Search for the cell housing the specified text and yield its (x, y) center coordinate. 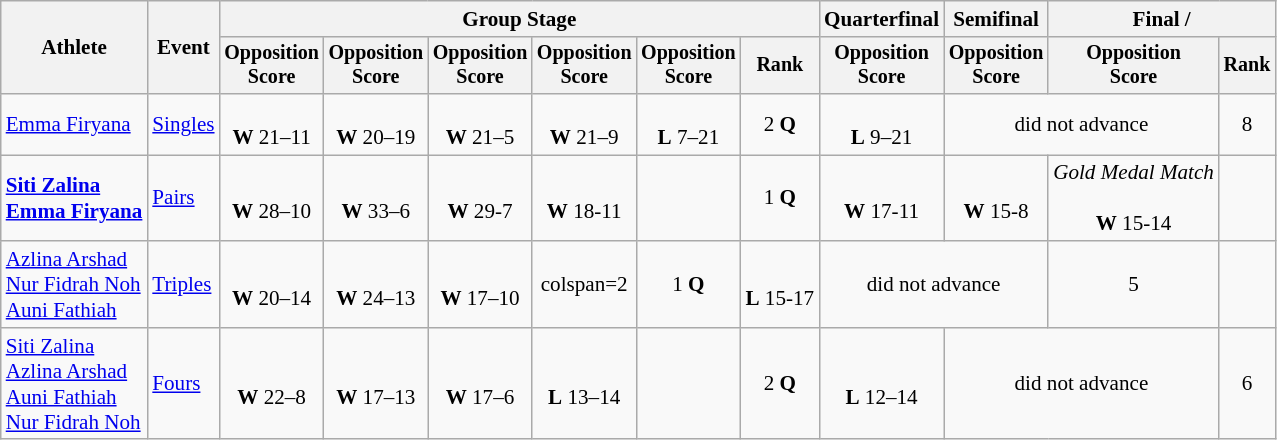
W 20–19 (376, 124)
Gold Medal MatchW 15-14 (1134, 198)
W 21–11 (271, 124)
W 33–6 (376, 198)
W 17–10 (480, 284)
Siti ZalinaEmma Firyana (74, 198)
colspan=2 (584, 284)
Siti ZalinaAzlina ArshadAuni FathiahNur Fidrah Noh (74, 384)
L 9–21 (882, 124)
L 12–14 (882, 384)
Emma Firyana (74, 124)
W 17-11 (882, 198)
Quarterfinal (882, 18)
W 24–13 (376, 284)
W 15-8 (996, 198)
Azlina ArshadNur Fidrah NohAuni Fathiah (74, 284)
5 (1134, 284)
W 17–13 (376, 384)
Final / (1162, 18)
Event (183, 48)
W 20–14 (271, 284)
6 (1247, 384)
Semifinal (996, 18)
W 21–9 (584, 124)
W 29-7 (480, 198)
Singles (183, 124)
W 22–8 (271, 384)
Triples (183, 284)
L 15-17 (780, 284)
Group Stage (519, 18)
8 (1247, 124)
Pairs (183, 198)
W 17–6 (480, 384)
W 21–5 (480, 124)
L 7–21 (688, 124)
W 28–10 (271, 198)
L 13–14 (584, 384)
Fours (183, 384)
W 18-11 (584, 198)
Athlete (74, 48)
